Scan for the cell matching the given text and deliver its [X, Y] coordinate at center. 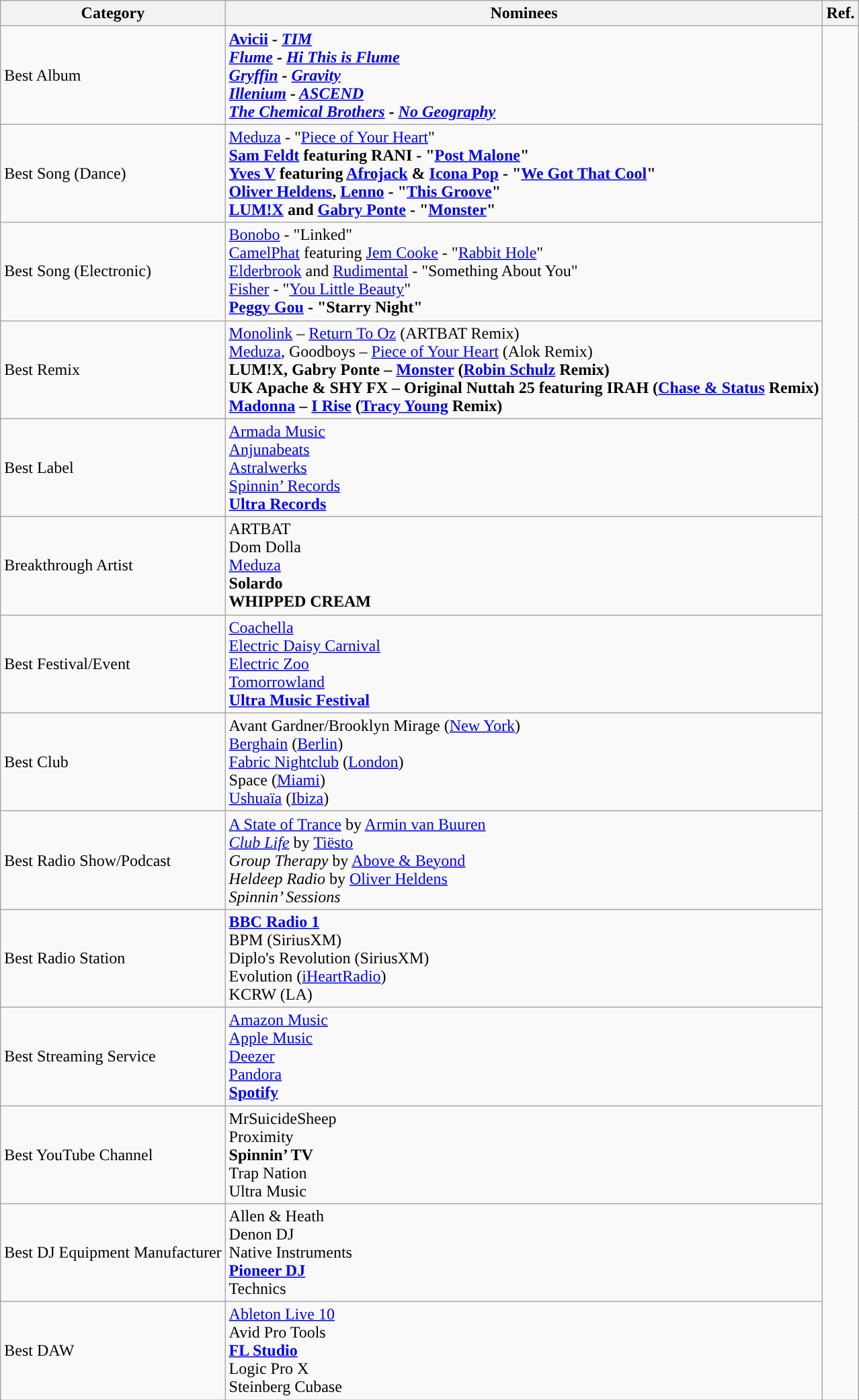
Best Streaming Service [113, 1056]
Best Radio Show/Podcast [113, 860]
Best Album [113, 75]
A State of Trance by Armin van BuurenClub Life by TiëstoGroup Therapy by Above & BeyondHeldeep Radio by Oliver HeldensSpinnin’ Sessions [524, 860]
Best Song (Dance) [113, 173]
MrSuicideSheepProximity Spinnin’ TVTrap NationUltra Music [524, 1155]
Breakthrough Artist [113, 566]
Amazon MusicApple MusicDeezerPandora Spotify [524, 1056]
Best Club [113, 762]
Best DJ Equipment Manufacturer [113, 1253]
Best Remix [113, 369]
Allen & HeathDenon DJNative Instruments Pioneer DJTechnics [524, 1253]
BBC Radio 1BPM (SiriusXM)Diplo's Revolution (SiriusXM)Evolution (iHeartRadio)KCRW (LA) [524, 958]
Best Label [113, 468]
Nominees [524, 13]
CoachellaElectric Daisy CarnivalElectric Zoo TomorrowlandUltra Music Festival [524, 664]
Avicii - TIMFlume - Hi This is FlumeGryffin - GravityIllenium - ASCENDThe Chemical Brothers - No Geography [524, 75]
Best Festival/Event [113, 664]
ARTBATDom Dolla MeduzaSolardoWHIPPED CREAM [524, 566]
Category [113, 13]
Armada MusicAnjunabeatsAstralwerks Spinnin’ RecordsUltra Records [524, 468]
Best YouTube Channel [113, 1155]
Best Radio Station [113, 958]
Avant Gardner/Brooklyn Mirage (New York)Berghain (Berlin)Fabric Nightclub (London)Space (Miami) Ushuaïa (Ibiza) [524, 762]
Ref. [840, 13]
Ableton Live 10Avid Pro Tools FL StudioLogic Pro XSteinberg Cubase [524, 1351]
Best Song (Electronic) [113, 271]
Best DAW [113, 1351]
